Identify which cell holds the provided text, then report its [x, y] central coordinate. 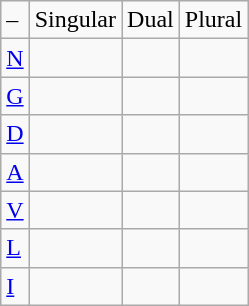
Dual [151, 20]
V [15, 210]
A [15, 172]
N [15, 58]
L [15, 248]
Singular [75, 20]
I [15, 286]
Plural [213, 20]
D [15, 134]
G [15, 96]
– [15, 20]
